Identify which cell holds the provided text, then report its [X, Y] central coordinate. 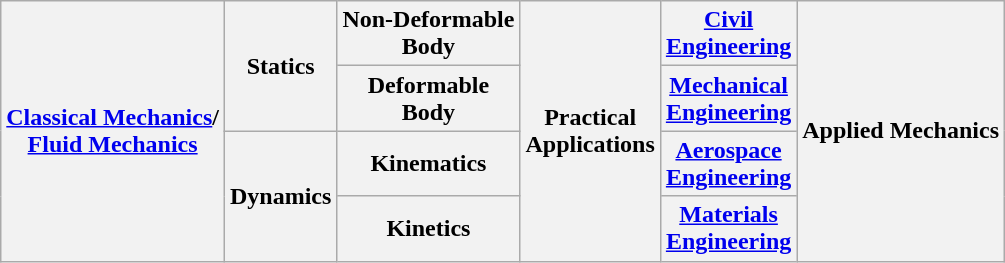
Kinetics [428, 228]
AerospaceEngineering [728, 164]
PracticalApplications [590, 131]
DeformableBody [428, 98]
Dynamics [280, 196]
MaterialsEngineering [728, 228]
Classical Mechanics/Fluid Mechanics [113, 131]
Statics [280, 66]
CivilEngineering [728, 34]
Applied Mechanics [901, 131]
MechanicalEngineering [728, 98]
Kinematics [428, 164]
Non-DeformableBody [428, 34]
